For the text-containing cell, return its midpoint in (x, y) coordinate format. 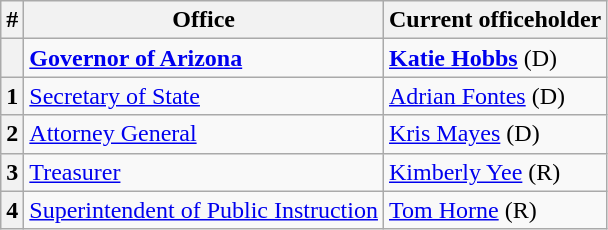
2 (12, 134)
Kris Mayes (D) (494, 134)
Attorney General (204, 134)
Secretary of State (204, 96)
Governor of Arizona (204, 58)
Adrian Fontes (D) (494, 96)
4 (12, 210)
1 (12, 96)
3 (12, 172)
Current officeholder (494, 20)
Tom Horne (R) (494, 210)
Superintendent of Public Instruction (204, 210)
Office (204, 20)
# (12, 20)
Treasurer (204, 172)
Katie Hobbs (D) (494, 58)
Kimberly Yee (R) (494, 172)
